Determine the (X, Y) coordinate at the center of the cell enclosing the given text.  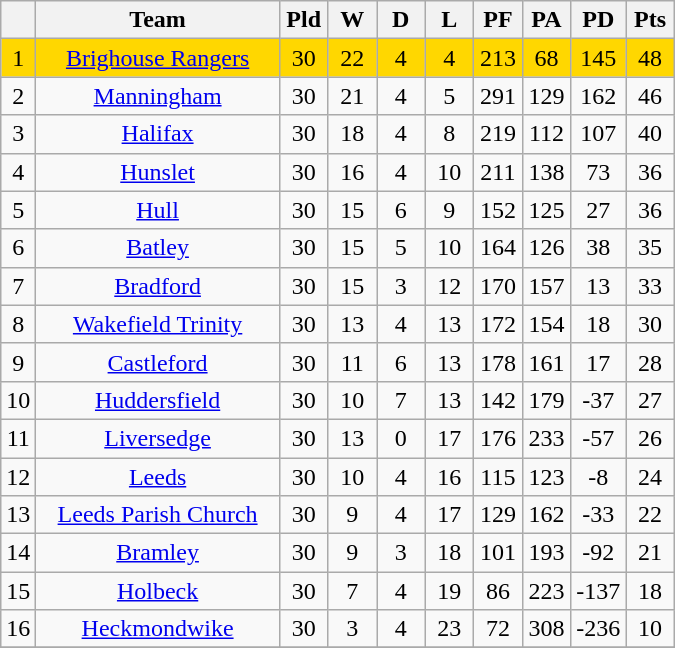
179 (546, 400)
Halifax (158, 134)
308 (546, 629)
PD (598, 20)
142 (498, 400)
123 (546, 477)
112 (546, 134)
38 (598, 248)
86 (498, 591)
291 (498, 96)
161 (546, 362)
Brighouse Rangers (158, 58)
-8 (598, 477)
Team (158, 20)
14 (18, 553)
211 (498, 172)
125 (546, 210)
126 (546, 248)
Leeds Parish Church (158, 515)
233 (546, 438)
157 (546, 286)
219 (498, 134)
PA (546, 20)
46 (650, 96)
40 (650, 134)
Hull (158, 210)
Pld (304, 20)
176 (498, 438)
115 (498, 477)
Batley (158, 248)
Heckmondwike (158, 629)
33 (650, 286)
Manningham (158, 96)
W (352, 20)
24 (650, 477)
Huddersfield (158, 400)
-37 (598, 400)
107 (598, 134)
0 (400, 438)
Liversedge (158, 438)
73 (598, 172)
170 (498, 286)
PF (498, 20)
-57 (598, 438)
Wakefield Trinity (158, 324)
Bramley (158, 553)
48 (650, 58)
19 (450, 591)
26 (650, 438)
2 (18, 96)
193 (546, 553)
101 (498, 553)
Hunslet (158, 172)
172 (498, 324)
178 (498, 362)
68 (546, 58)
1 (18, 58)
Pts (650, 20)
213 (498, 58)
23 (450, 629)
-236 (598, 629)
72 (498, 629)
154 (546, 324)
164 (498, 248)
Castleford (158, 362)
-137 (598, 591)
Bradford (158, 286)
D (400, 20)
-33 (598, 515)
Leeds (158, 477)
152 (498, 210)
138 (546, 172)
28 (650, 362)
L (450, 20)
Holbeck (158, 591)
35 (650, 248)
-92 (598, 553)
223 (546, 591)
145 (598, 58)
